Return the [X, Y] coordinate for the center point of the cell that contains the specified text.  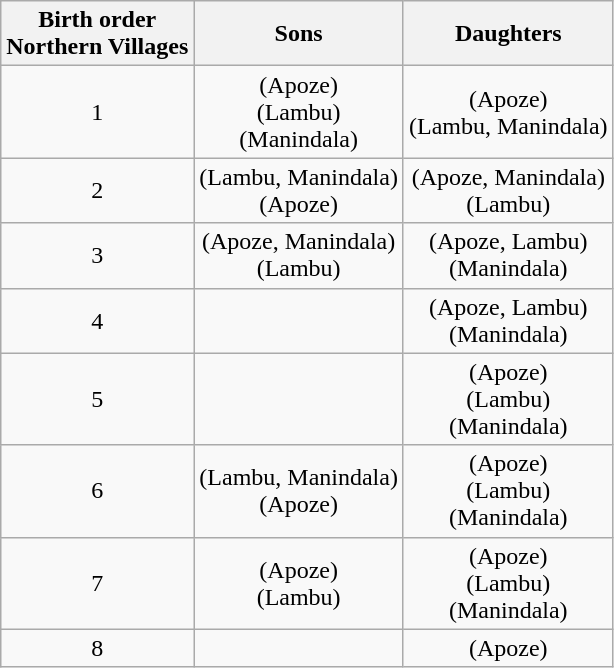
4 [98, 320]
8 [98, 648]
1 [98, 112]
6 [98, 491]
Daughters [508, 34]
7 [98, 583]
(Apoze) (Lambu) [299, 583]
(Apoze) [508, 648]
3 [98, 256]
Birth orderNorthern Villages [98, 34]
5 [98, 399]
(Apoze) (Lambu, Manindala) [508, 112]
2 [98, 190]
Sons [299, 34]
